Provide the (x, y) coordinate of the cell's center where the given text is located.  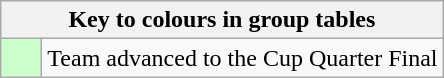
Team advanced to the Cup Quarter Final (242, 58)
Key to colours in group tables (222, 20)
